Capture the cell that displays the provided text and extract its [X, Y] central coordinate. 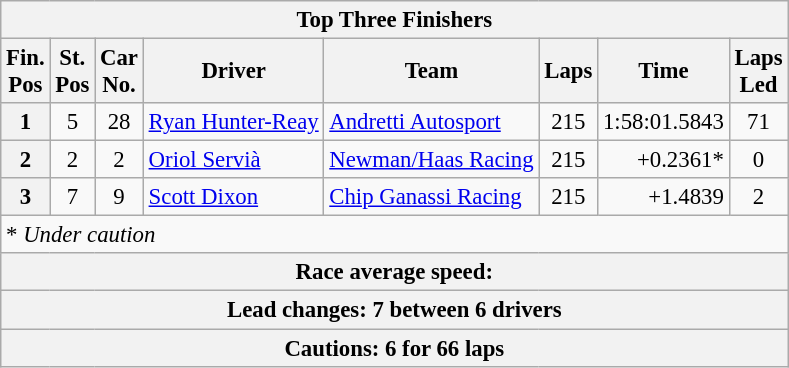
Newman/Haas Racing [432, 160]
Fin.Pos [26, 72]
St.Pos [72, 72]
Team [432, 72]
28 [120, 122]
Scott Dixon [234, 197]
Lead changes: 7 between 6 drivers [394, 310]
5 [72, 122]
Cautions: 6 for 66 laps [394, 348]
Oriol Servià [234, 160]
LapsLed [758, 72]
1 [26, 122]
+0.2361* [664, 160]
* Under caution [394, 235]
Laps [568, 72]
Time [664, 72]
Race average speed: [394, 273]
Chip Ganassi Racing [432, 197]
0 [758, 160]
Driver [234, 72]
3 [26, 197]
Top Three Finishers [394, 20]
71 [758, 122]
1:58:01.5843 [664, 122]
Ryan Hunter-Reay [234, 122]
9 [120, 197]
7 [72, 197]
+1.4839 [664, 197]
CarNo. [120, 72]
Andretti Autosport [432, 122]
